Capture the cell that displays the provided text and extract its (X, Y) central coordinate. 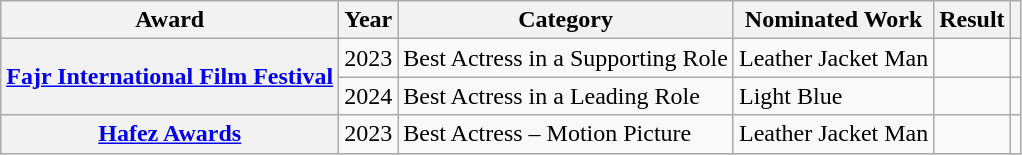
Category (566, 20)
Nominated Work (833, 20)
Hafez Awards (170, 134)
Best Actress – Motion Picture (566, 134)
Year (368, 20)
2024 (368, 96)
Award (170, 20)
Best Actress in a Leading Role (566, 96)
Light Blue (833, 96)
Best Actress in a Supporting Role (566, 58)
Fajr International Film Festival (170, 77)
Result (972, 20)
